Search for the cell housing the specified text and yield its (x, y) center coordinate. 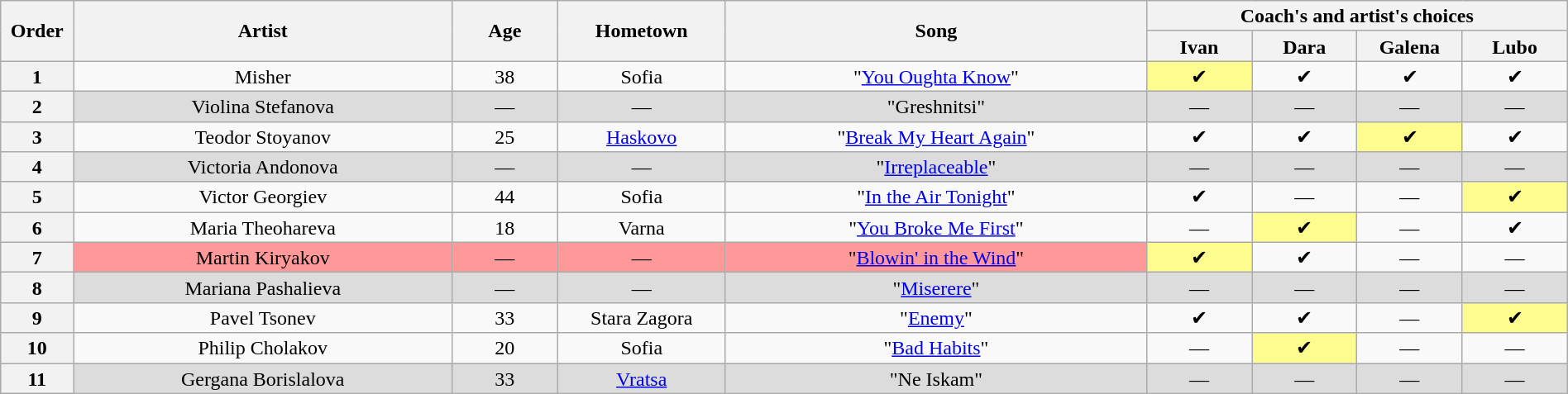
"Ne Iskam" (936, 378)
18 (504, 228)
Mariana Pashalieva (263, 287)
Vratsa (642, 378)
Dara (1305, 46)
"You Broke Me First" (936, 228)
Martin Kiryakov (263, 258)
Violina Stefanova (263, 106)
10 (37, 349)
11 (37, 378)
Ivan (1199, 46)
Hometown (642, 31)
Misher (263, 76)
1 (37, 76)
Victoria Andonova (263, 167)
"Irreplaceable" (936, 167)
4 (37, 167)
Haskovo (642, 137)
Gergana Borislalova (263, 378)
"You Oughta Know" (936, 76)
Varna (642, 228)
Artist (263, 31)
9 (37, 317)
"Greshnitsi" (936, 106)
"In the Air Tonight" (936, 197)
44 (504, 197)
2 (37, 106)
Song (936, 31)
"Break My Heart Again" (936, 137)
Lubo (1515, 46)
20 (504, 349)
Age (504, 31)
38 (504, 76)
Coach's and artist's choices (1356, 17)
3 (37, 137)
Maria Theohareva (263, 228)
25 (504, 137)
8 (37, 287)
Galena (1409, 46)
Pavel Tsonev (263, 317)
7 (37, 258)
Victor Georgiev (263, 197)
Order (37, 31)
5 (37, 197)
Stara Zagora (642, 317)
"Blowin' in the Wind" (936, 258)
Philip Cholakov (263, 349)
"Bad Habits" (936, 349)
Teodor Stoyanov (263, 137)
"Enemy" (936, 317)
6 (37, 228)
"Miserere" (936, 287)
